Extract the [x, y] coordinate from the center of the cell holding the provided text.  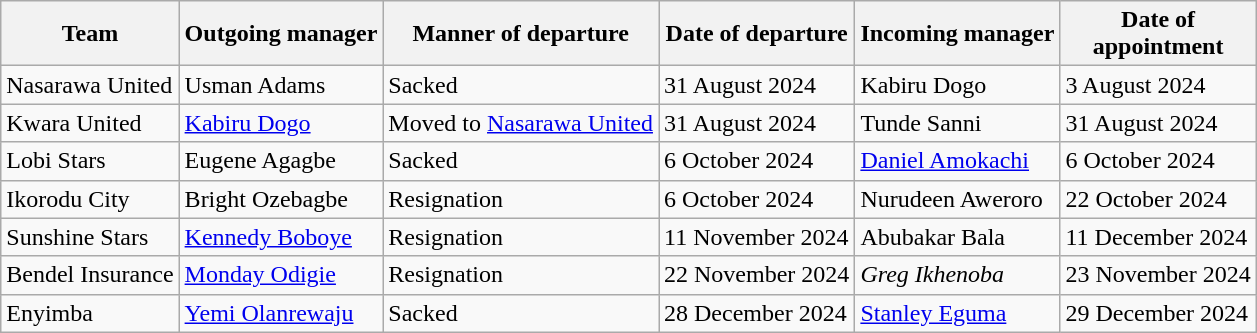
Ikorodu City [90, 199]
Kennedy Boboye [281, 237]
Date ofappointment [1158, 34]
Tunde Sanni [958, 123]
Manner of departure [521, 34]
Abubakar Bala [958, 237]
Bright Ozebagbe [281, 199]
Lobi Stars [90, 161]
Team [90, 34]
Bendel Insurance [90, 275]
23 November 2024 [1158, 275]
28 December 2024 [756, 313]
Sunshine Stars [90, 237]
Stanley Eguma [958, 313]
29 December 2024 [1158, 313]
Incoming manager [958, 34]
Enyimba [90, 313]
Nasarawa United [90, 85]
Outgoing manager [281, 34]
22 October 2024 [1158, 199]
11 December 2024 [1158, 237]
3 August 2024 [1158, 85]
Nurudeen Aweroro [958, 199]
Monday Odigie [281, 275]
22 November 2024 [756, 275]
Yemi Olanrewaju [281, 313]
Greg Ikhenoba [958, 275]
Daniel Amokachi [958, 161]
Moved to Nasarawa United [521, 123]
Usman Adams [281, 85]
Eugene Agagbe [281, 161]
Kwara United [90, 123]
Date of departure [756, 34]
11 November 2024 [756, 237]
